Provide the (x, y) coordinate of the cell's center where the given text is located.  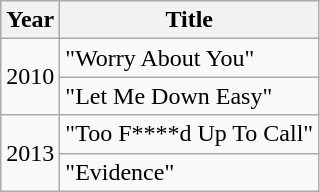
2013 (30, 153)
"Too F****d Up To Call" (190, 134)
Year (30, 20)
"Worry About You" (190, 58)
2010 (30, 77)
"Let Me Down Easy" (190, 96)
Title (190, 20)
"Evidence" (190, 172)
